Scan for the cell matching the given text and deliver its [X, Y] coordinate at center. 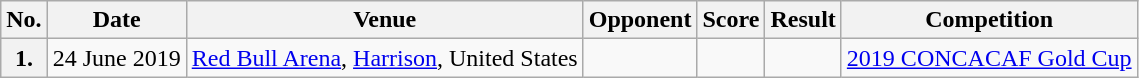
Venue [384, 20]
2019 CONCACAF Gold Cup [989, 58]
Result [803, 20]
Score [731, 20]
Competition [989, 20]
Red Bull Arena, Harrison, United States [384, 58]
No. [24, 20]
Opponent [640, 20]
Date [116, 20]
24 June 2019 [116, 58]
1. [24, 58]
